Identify which cell holds the provided text, then report its [x, y] central coordinate. 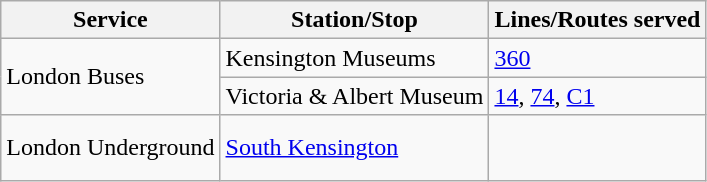
Kensington Museums [354, 58]
Lines/Routes served [598, 20]
London Buses [110, 77]
Victoria & Albert Museum [354, 96]
14, 74, C1 [598, 96]
Station/Stop [354, 20]
Service [110, 20]
360 [598, 58]
South Kensington [354, 148]
London Underground [110, 148]
